Extract the (X, Y) coordinate from the center of the cell holding the provided text.  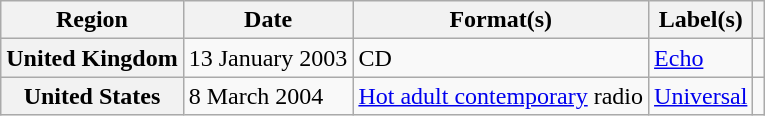
Format(s) (501, 20)
Date (268, 20)
Echo (701, 58)
13 January 2003 (268, 58)
Region (92, 20)
CD (501, 58)
United Kingdom (92, 58)
8 March 2004 (268, 96)
Universal (701, 96)
Label(s) (701, 20)
Hot adult contemporary radio (501, 96)
United States (92, 96)
